For the text-containing cell, return its midpoint in (x, y) coordinate format. 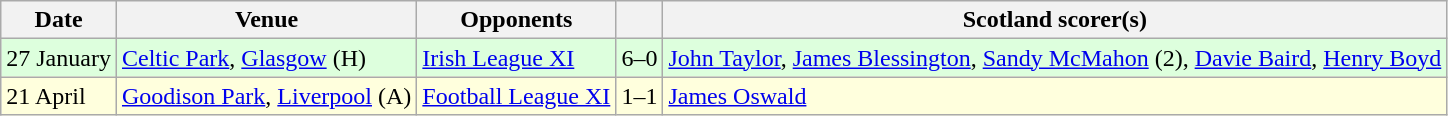
John Taylor, James Blessington, Sandy McMahon (2), Davie Baird, Henry Boyd (1055, 58)
Celtic Park, Glasgow (H) (266, 58)
Date (59, 20)
1–1 (640, 96)
Venue (266, 20)
Goodison Park, Liverpool (A) (266, 96)
Scotland scorer(s) (1055, 20)
Football League XI (516, 96)
Irish League XI (516, 58)
27 January (59, 58)
21 April (59, 96)
6–0 (640, 58)
Opponents (516, 20)
James Oswald (1055, 96)
